From the cell containing the given text, extract its center point as [X, Y] coordinate. 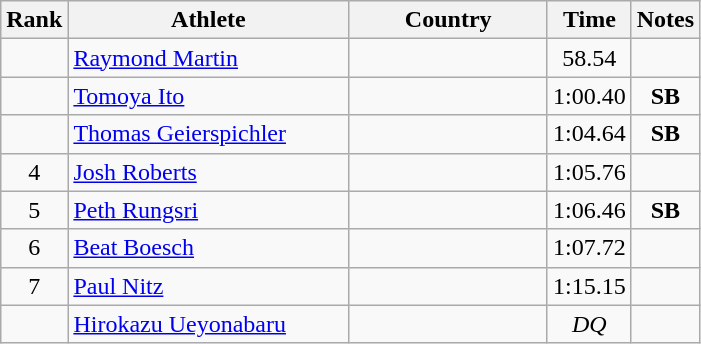
1:15.15 [589, 286]
1:06.46 [589, 210]
Peth Rungsri [208, 210]
1:00.40 [589, 96]
7 [34, 286]
1:07.72 [589, 248]
1:05.76 [589, 172]
Paul Nitz [208, 286]
Beat Boesch [208, 248]
Athlete [208, 20]
Raymond Martin [208, 58]
Notes [665, 20]
Josh Roberts [208, 172]
Tomoya Ito [208, 96]
Time [589, 20]
Rank [34, 20]
Thomas Geierspichler [208, 134]
58.54 [589, 58]
DQ [589, 324]
Country [448, 20]
Hirokazu Ueyonabaru [208, 324]
1:04.64 [589, 134]
5 [34, 210]
4 [34, 172]
6 [34, 248]
